Determine the [X, Y] coordinate at the center of the cell enclosing the given text.  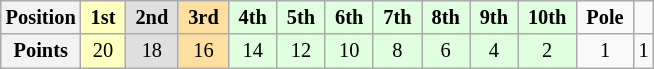
10th [547, 17]
4th [253, 17]
20 [104, 51]
Pole [604, 17]
9th [494, 17]
16 [203, 51]
4 [494, 51]
2 [547, 51]
12 [301, 51]
5th [301, 17]
Points [41, 51]
Position [41, 17]
14 [253, 51]
10 [349, 51]
3rd [203, 17]
6 [446, 51]
1st [104, 17]
18 [152, 51]
7th [397, 17]
8 [397, 51]
2nd [152, 17]
8th [446, 17]
6th [349, 17]
